Return (X, Y) of the center of cell containing provided text 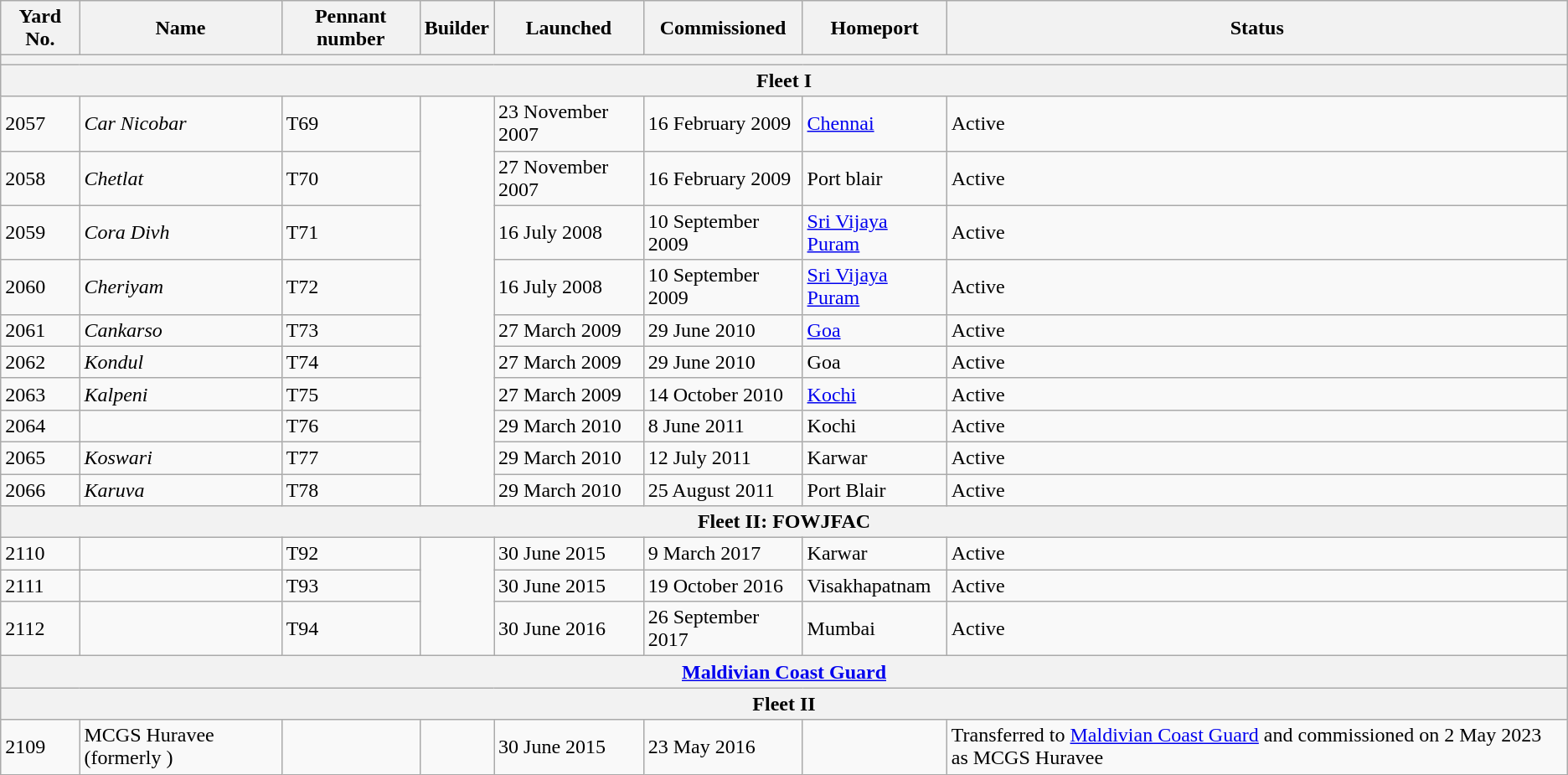
25 August 2011 (723, 490)
23 November 2007 (570, 124)
30 June 2016 (570, 628)
Maldivian Coast Guard (784, 672)
T75 (350, 394)
8 June 2011 (723, 426)
2062 (40, 362)
Karuva (181, 490)
2063 (40, 394)
14 October 2010 (723, 394)
Status (1256, 28)
27 November 2007 (570, 178)
2110 (40, 554)
T77 (350, 457)
Kalpeni (181, 394)
2066 (40, 490)
26 September 2017 (723, 628)
Yard No. (40, 28)
T93 (350, 586)
23 May 2016 (723, 747)
Builder (456, 28)
T92 (350, 554)
19 October 2016 (723, 586)
MCGS Huravee (formerly ) (181, 747)
Visakhapatnam (874, 586)
2109 (40, 747)
T74 (350, 362)
Launched (570, 28)
T70 (350, 178)
Transferred to Maldivian Coast Guard and commissioned on 2 May 2023 as MCGS Huravee (1256, 747)
2060 (40, 287)
Cankarso (181, 330)
9 March 2017 (723, 554)
T76 (350, 426)
2112 (40, 628)
2059 (40, 233)
Chennai (874, 124)
Port blair (874, 178)
2064 (40, 426)
T78 (350, 490)
Pennant number (350, 28)
Fleet II (784, 704)
2057 (40, 124)
Commissioned (723, 28)
2061 (40, 330)
Cheriyam (181, 287)
T94 (350, 628)
T69 (350, 124)
Name (181, 28)
Homeport (874, 28)
Port Blair (874, 490)
Fleet I (784, 80)
T71 (350, 233)
T72 (350, 287)
Fleet II: FOWJFAC (784, 522)
Cora Divh (181, 233)
12 July 2011 (723, 457)
Chetlat (181, 178)
2058 (40, 178)
2065 (40, 457)
2111 (40, 586)
Kondul (181, 362)
T73 (350, 330)
Koswari (181, 457)
Mumbai (874, 628)
Car Nicobar (181, 124)
